Return the (X, Y) coordinate for the center point of the cell that contains the specified text.  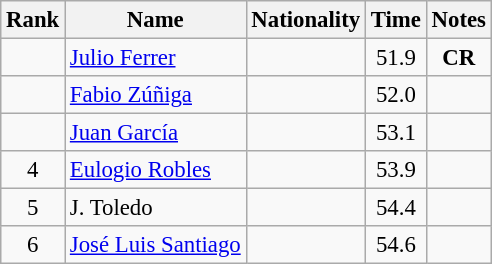
José Luis Santiago (156, 245)
51.9 (396, 58)
Notes (458, 20)
Fabio Zúñiga (156, 95)
5 (33, 208)
J. Toledo (156, 208)
CR (458, 58)
54.4 (396, 208)
Rank (33, 20)
Julio Ferrer (156, 58)
53.9 (396, 170)
52.0 (396, 95)
53.1 (396, 133)
Name (156, 20)
Juan García (156, 133)
Time (396, 20)
Eulogio Robles (156, 170)
Nationality (306, 20)
6 (33, 245)
4 (33, 170)
54.6 (396, 245)
